Detect which cell encompasses the target text, then output its (X, Y) center coordinate. 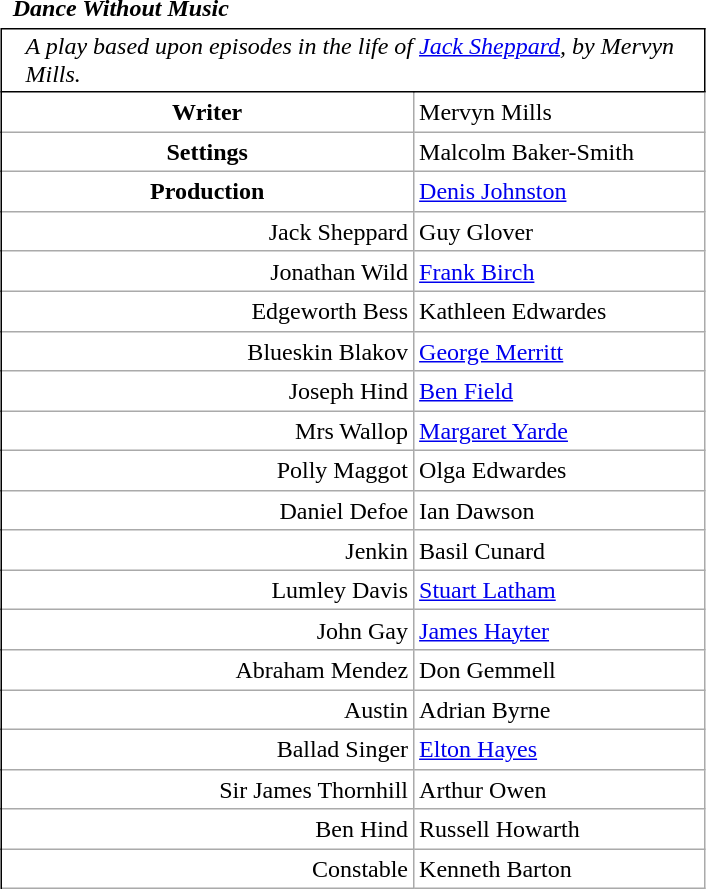
Elton Hayes (560, 749)
Denis Johnston (560, 192)
Kenneth Barton (560, 869)
Arthur Owen (560, 789)
Basil Cunard (560, 550)
Lumley Davis (208, 590)
Malcolm Baker-Smith (560, 152)
Frank Birch (560, 271)
James Hayter (560, 630)
Ian Dawson (560, 510)
George Merritt (560, 351)
Ballad Singer (208, 749)
Daniel Defoe (208, 510)
Olga Edwardes (560, 471)
Adrian Byrne (560, 710)
Blueskin Blakov (208, 351)
Constable (208, 869)
Mrs Wallop (208, 431)
Settings (208, 152)
Don Gemmell (560, 670)
Polly Maggot (208, 471)
Ben Field (560, 391)
Jenkin (208, 550)
Jonathan Wild (208, 271)
Sir James Thornhill (208, 789)
Guy Glover (560, 231)
A play based upon episodes in the life of Jack Sheppard, by Mervyn Mills. (353, 60)
Stuart Latham (560, 590)
John Gay (208, 630)
Jack Sheppard (208, 231)
Margaret Yarde (560, 431)
Kathleen Edwardes (560, 311)
Austin (208, 710)
Mervyn Mills (560, 112)
Writer (208, 112)
Edgeworth Bess (208, 311)
Abraham Mendez (208, 670)
Russell Howarth (560, 829)
Production (208, 192)
Joseph Hind (208, 391)
Ben Hind (208, 829)
